Determine the (x, y) coordinate at the center of the cell enclosing the given text.  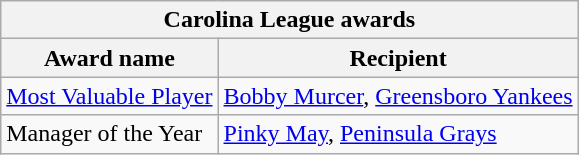
Award name (110, 58)
Carolina League awards (290, 20)
Bobby Murcer, Greensboro Yankees (398, 96)
Recipient (398, 58)
Manager of the Year (110, 134)
Most Valuable Player (110, 96)
Pinky May, Peninsula Grays (398, 134)
